Identify which cell holds the provided text, then report its [x, y] central coordinate. 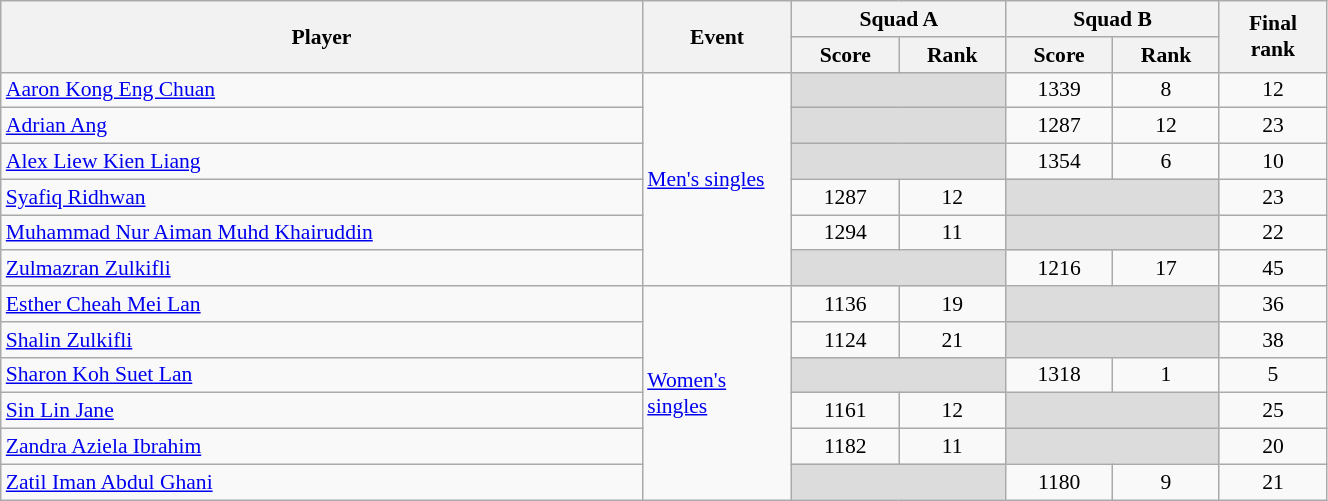
25 [1272, 411]
45 [1272, 269]
38 [1272, 340]
Event [717, 36]
Esther Cheah Mei Lan [322, 304]
1216 [1060, 269]
Zatil Iman Abdul Ghani [322, 482]
1136 [846, 304]
Aaron Kong Eng Chuan [322, 90]
1 [1166, 375]
Women's singles [717, 393]
1339 [1060, 90]
8 [1166, 90]
6 [1166, 162]
9 [1166, 482]
Final rank [1272, 36]
36 [1272, 304]
Muhammad Nur Aiman Muhd Khairuddin [322, 233]
19 [952, 304]
1182 [846, 447]
Syafiq Ridhwan [322, 197]
Shalin Zulkifli [322, 340]
Squad A [899, 19]
Zandra Aziela Ibrahim [322, 447]
Alex Liew Kien Liang [322, 162]
1161 [846, 411]
Adrian Ang [322, 126]
Zulmazran Zulkifli [322, 269]
10 [1272, 162]
Men's singles [717, 179]
Sharon Koh Suet Lan [322, 375]
Sin Lin Jane [322, 411]
17 [1166, 269]
1318 [1060, 375]
1294 [846, 233]
Player [322, 36]
22 [1272, 233]
5 [1272, 375]
1180 [1060, 482]
1354 [1060, 162]
20 [1272, 447]
Squad B [1113, 19]
1124 [846, 340]
